Provide the (x, y) coordinate of the cell's center where the given text is located.  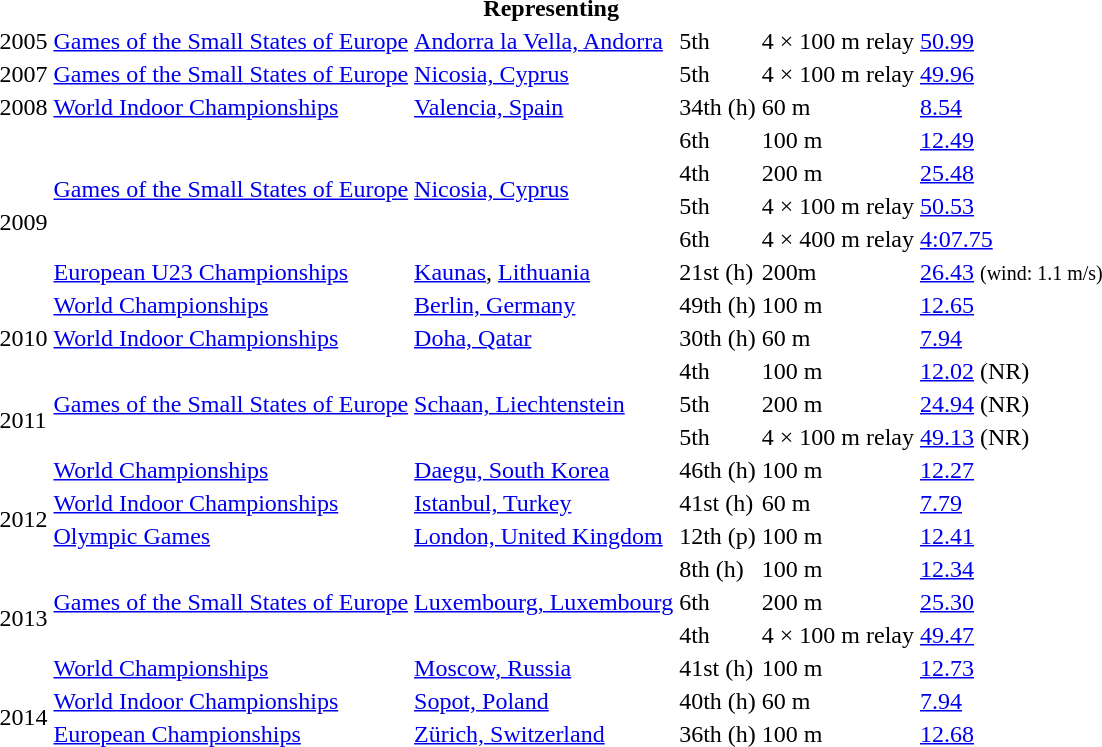
30th (h) (718, 338)
Valencia, Spain (544, 107)
8th (h) (718, 569)
21st (h) (718, 272)
Doha, Qatar (544, 338)
4 × 400 m relay (838, 239)
Daegu, South Korea (544, 470)
Olympic Games (231, 536)
Schaan, Liechtenstein (544, 404)
Sopot, Poland (544, 701)
40th (h) (718, 701)
Andorra la Vella, Andorra (544, 41)
200m (838, 272)
12th (p) (718, 536)
34th (h) (718, 107)
Berlin, Germany (544, 305)
49th (h) (718, 305)
46th (h) (718, 470)
Luxembourg, Luxembourg (544, 602)
European U23 Championships (231, 272)
Kaunas, Lithuania (544, 272)
Istanbul, Turkey (544, 503)
London, United Kingdom (544, 536)
Moscow, Russia (544, 668)
